Capture the cell that displays the provided text and extract its (x, y) central coordinate. 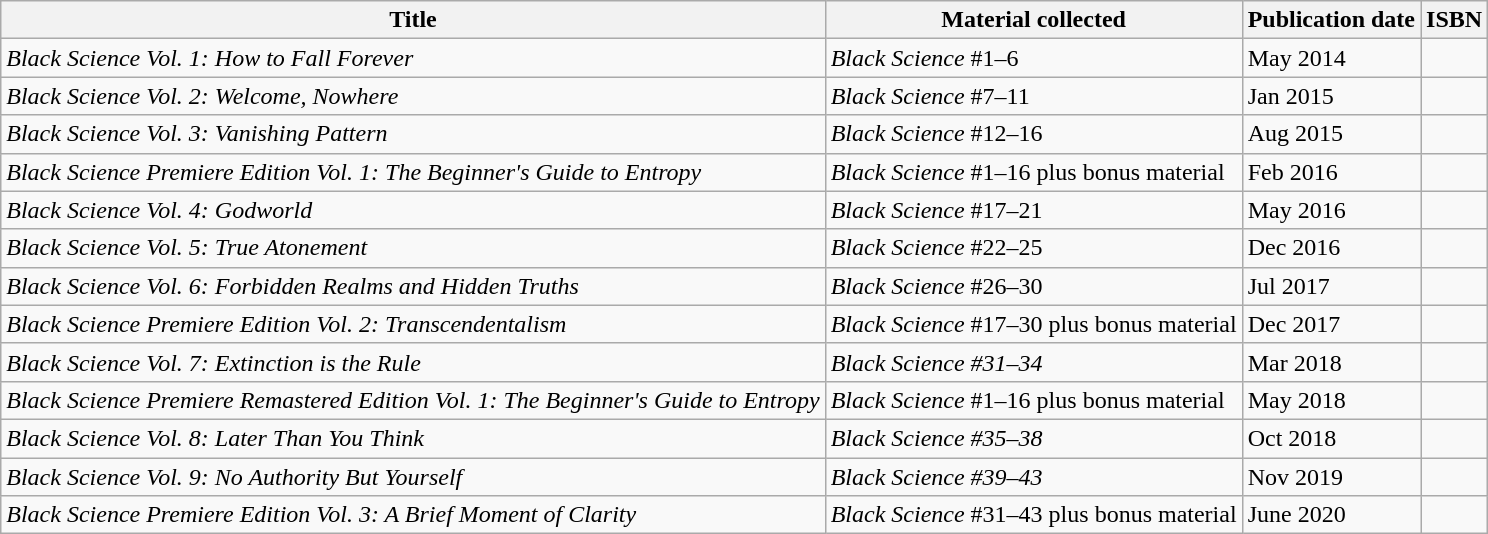
Mar 2018 (1331, 362)
Black Science Vol. 1: How to Fall Forever (413, 58)
Black Science #7–11 (1034, 96)
Black Science #31–43 plus bonus material (1034, 515)
Black Science Vol. 5: True Atonement (413, 248)
Black Science Premiere Edition Vol. 2: Transcendentalism (413, 324)
Black Science #26–30 (1034, 286)
Dec 2017 (1331, 324)
Black Science Premiere Edition Vol. 3: A Brief Moment of Clarity (413, 515)
Black Science #22–25 (1034, 248)
Black Science #35–38 (1034, 438)
Material collected (1034, 20)
Black Science Vol. 8: Later Than You Think (413, 438)
Publication date (1331, 20)
ISBN (1454, 20)
Black Science Vol. 7: Extinction is the Rule (413, 362)
June 2020 (1331, 515)
Nov 2019 (1331, 477)
Black Science #1–6 (1034, 58)
Black Science #31–34 (1034, 362)
Black Science Vol. 9: No Authority But Yourself (413, 477)
Black Science #12–16 (1034, 134)
Black Science #17–21 (1034, 210)
Black Science Vol. 2: Welcome, Nowhere (413, 96)
Black Science #39–43 (1034, 477)
Jul 2017 (1331, 286)
May 2014 (1331, 58)
Oct 2018 (1331, 438)
Black Science Premiere Remastered Edition Vol. 1: The Beginner's Guide to Entropy (413, 400)
May 2016 (1331, 210)
Dec 2016 (1331, 248)
Jan 2015 (1331, 96)
Aug 2015 (1331, 134)
Title (413, 20)
Black Science Vol. 3: Vanishing Pattern (413, 134)
Black Science Vol. 6: Forbidden Realms and Hidden Truths (413, 286)
Black Science #17–30 plus bonus material (1034, 324)
Black Science Premiere Edition Vol. 1: The Beginner's Guide to Entropy (413, 172)
Black Science Vol. 4: Godworld (413, 210)
May 2018 (1331, 400)
Feb 2016 (1331, 172)
